Capture the cell that displays the provided text and extract its [x, y] central coordinate. 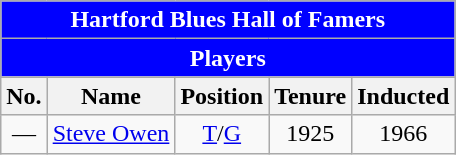
Hartford Blues Hall of Famers [228, 20]
Steve Owen [111, 134]
Inducted [404, 96]
Players [228, 58]
Name [111, 96]
No. [24, 96]
Tenure [310, 96]
1966 [404, 134]
T/G [222, 134]
1925 [310, 134]
Position [222, 96]
— [24, 134]
